Identify which cell holds the provided text, then report its (X, Y) central coordinate. 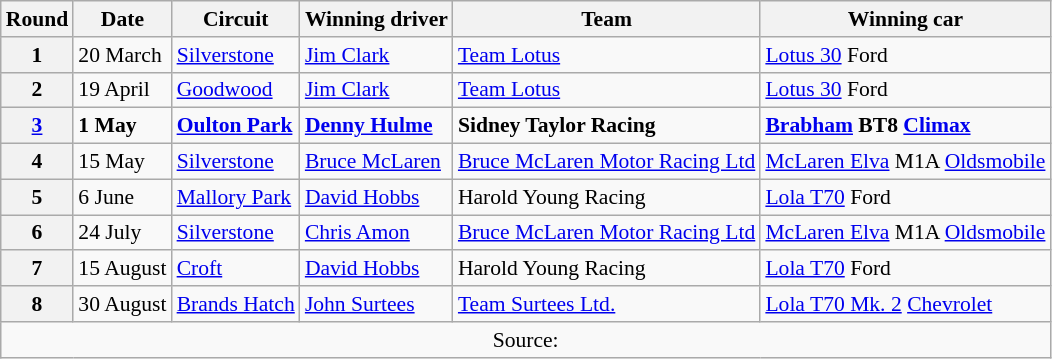
Croft (236, 269)
7 (38, 269)
Bruce McLaren (376, 162)
John Surtees (376, 304)
8 (38, 304)
Team Surtees Ltd. (606, 304)
Brands Hatch (236, 304)
1 (38, 55)
24 July (122, 233)
2 (38, 90)
Lola T70 Mk. 2 Chevrolet (905, 304)
6 June (122, 197)
19 April (122, 90)
Chris Amon (376, 233)
15 August (122, 269)
20 March (122, 55)
Date (122, 19)
Circuit (236, 19)
Oulton Park (236, 126)
Winning driver (376, 19)
6 (38, 233)
Winning car (905, 19)
Source: (526, 340)
Brabham BT8 Climax (905, 126)
Sidney Taylor Racing (606, 126)
Goodwood (236, 90)
30 August (122, 304)
5 (38, 197)
Team (606, 19)
Mallory Park (236, 197)
Round (38, 19)
15 May (122, 162)
Denny Hulme (376, 126)
4 (38, 162)
3 (38, 126)
1 May (122, 126)
